Return the [X, Y] coordinate for the center point of the cell that contains the specified text.  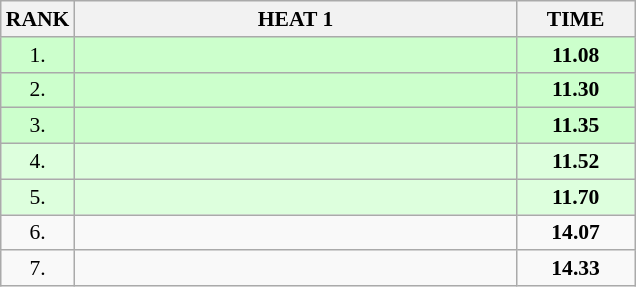
7. [38, 269]
RANK [38, 19]
6. [38, 233]
1. [38, 55]
11.08 [576, 55]
TIME [576, 19]
HEAT 1 [295, 19]
14.07 [576, 233]
3. [38, 126]
11.52 [576, 162]
2. [38, 90]
11.30 [576, 90]
11.70 [576, 197]
14.33 [576, 269]
11.35 [576, 126]
5. [38, 197]
4. [38, 162]
